Return the [X, Y] coordinate for the center point of the cell that contains the specified text.  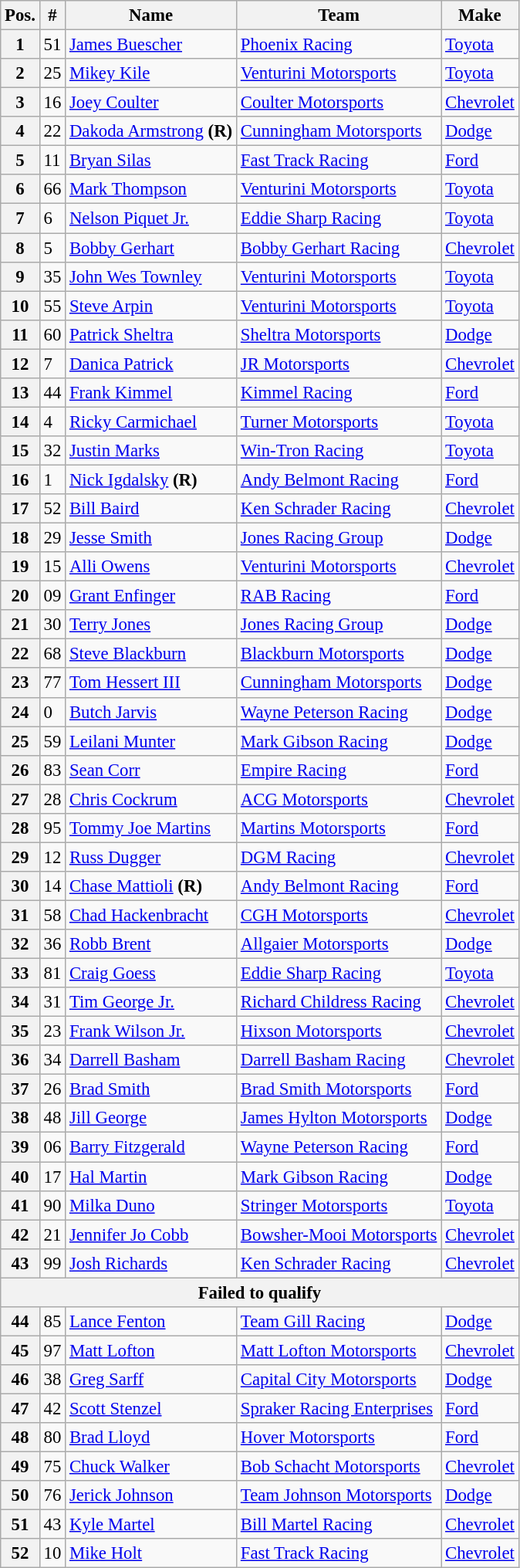
Team Gill Racing [339, 1322]
Pos. [20, 15]
ACG Motorsports [339, 799]
Craig Goess [151, 974]
99 [52, 1263]
Team Johnson Motorsports [339, 1495]
Team [339, 15]
Jesse Smith [151, 538]
Bryan Silas [151, 161]
13 [20, 393]
Milka Duno [151, 1205]
Scott Stenzel [151, 1408]
Chris Cockrum [151, 799]
77 [52, 683]
Coulter Motorsports [339, 103]
Kyle Martel [151, 1525]
Steve Arpin [151, 306]
Frank Kimmel [151, 393]
Bowsher-Mooi Motorsports [339, 1234]
49 [20, 1467]
Lance Fenton [151, 1322]
Win-Tron Racing [339, 451]
Sheltra Motorsports [339, 334]
46 [20, 1380]
45 [20, 1350]
Brad Lloyd [151, 1438]
Nick Igdalsky (R) [151, 479]
8 [20, 248]
Blackburn Motorsports [339, 654]
Martins Motorsports [339, 828]
Brad Smith [151, 1089]
60 [52, 334]
Dakoda Armstrong (R) [151, 131]
Capital City Motorsports [339, 1380]
Richard Childress Racing [339, 1002]
Butch Jarvis [151, 712]
Justin Marks [151, 451]
Chad Hackenbracht [151, 915]
24 [20, 712]
3 [20, 103]
76 [52, 1495]
50 [20, 1495]
Bob Schacht Motorsports [339, 1467]
Matt Lofton Motorsports [339, 1350]
Jennifer Jo Cobb [151, 1234]
83 [52, 770]
DGM Racing [339, 857]
Brad Smith Motorsports [339, 1089]
20 [20, 596]
Name [151, 15]
47 [20, 1408]
41 [20, 1205]
58 [52, 915]
75 [52, 1467]
Empire Racing [339, 770]
06 [52, 1147]
Joey Coulter [151, 103]
18 [20, 538]
Bill Baird [151, 509]
Sean Corr [151, 770]
Phoenix Racing [339, 45]
81 [52, 974]
Danica Patrick [151, 364]
9 [20, 276]
80 [52, 1438]
Josh Richards [151, 1263]
Mike Holt [151, 1553]
55 [52, 306]
John Wes Townley [151, 276]
59 [52, 741]
Hal Martin [151, 1177]
CGH Motorsports [339, 915]
# [52, 15]
Nelson Piquet Jr. [151, 218]
Ricky Carmichael [151, 422]
Greg Sarff [151, 1380]
Terry Jones [151, 625]
Chase Mattioli (R) [151, 886]
Darrell Basham [151, 1060]
James Hylton Motorsports [339, 1119]
Steve Blackburn [151, 654]
Hover Motorsports [339, 1438]
Frank Wilson Jr. [151, 1031]
Alli Owens [151, 567]
Turner Motorsports [339, 422]
19 [20, 567]
Leilani Munter [151, 741]
0 [52, 712]
James Buescher [151, 45]
Barry Fitzgerald [151, 1147]
Bill Martel Racing [339, 1525]
Matt Lofton [151, 1350]
2 [20, 73]
Tim George Jr. [151, 1002]
97 [52, 1350]
Chuck Walker [151, 1467]
Mark Thompson [151, 189]
66 [52, 189]
09 [52, 596]
JR Motorsports [339, 364]
Failed to qualify [259, 1292]
27 [20, 799]
Robb Brent [151, 944]
Spraker Racing Enterprises [339, 1408]
Stringer Motorsports [339, 1205]
39 [20, 1147]
Tom Hessert III [151, 683]
RAB Racing [339, 596]
Make [480, 15]
95 [52, 828]
Allgaier Motorsports [339, 944]
Bobby Gerhart Racing [339, 248]
37 [20, 1089]
Hixson Motorsports [339, 1031]
Jerick Johnson [151, 1495]
Mikey Kile [151, 73]
Patrick Sheltra [151, 334]
40 [20, 1177]
85 [52, 1322]
Grant Enfinger [151, 596]
Russ Dugger [151, 857]
Darrell Basham Racing [339, 1060]
68 [52, 654]
Tommy Joe Martins [151, 828]
Kimmel Racing [339, 393]
90 [52, 1205]
Jill George [151, 1119]
33 [20, 974]
Bobby Gerhart [151, 248]
